Scan for the cell matching the given text and deliver its [x, y] coordinate at center. 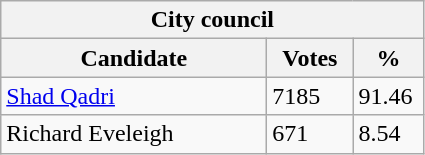
City council [212, 20]
8.54 [388, 134]
Richard Eveleigh [134, 134]
7185 [310, 96]
Candidate [134, 58]
% [388, 58]
Votes [310, 58]
671 [310, 134]
Shad Qadri [134, 96]
91.46 [388, 96]
